Detect which cell encompasses the target text, then output its [x, y] center coordinate. 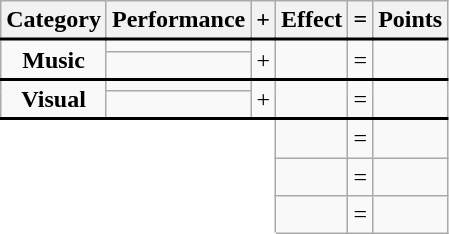
Points [410, 20]
Performance [178, 20]
Visual [54, 99]
Category [54, 20]
Music [54, 60]
Effect [312, 20]
